Extract the (X, Y) coordinate from the center of the cell holding the provided text.  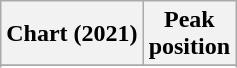
Peakposition (189, 34)
Chart (2021) (72, 34)
